Determine the [X, Y] coordinate at the center of the cell enclosing the given text.  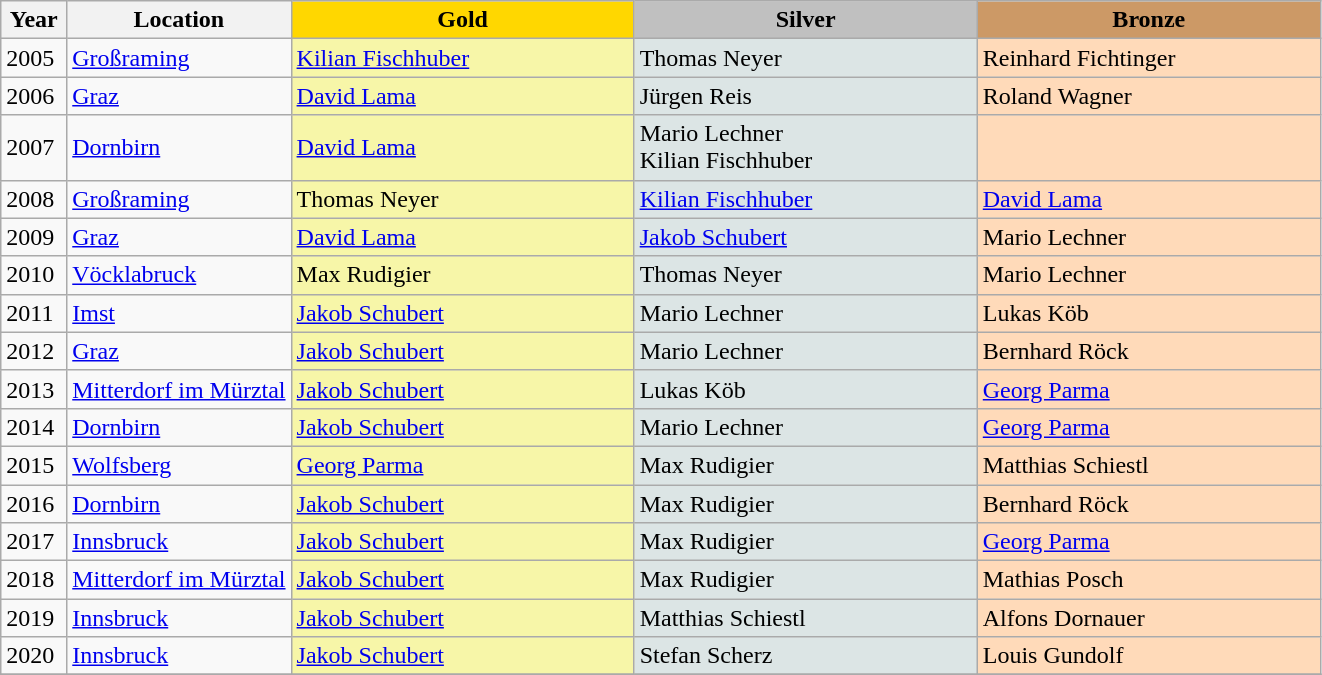
Imst [179, 313]
2017 [34, 542]
2016 [34, 503]
2014 [34, 427]
2008 [34, 199]
2012 [34, 351]
Year [34, 20]
Gold [462, 20]
Roland Wagner [1148, 96]
2009 [34, 237]
2007 [34, 148]
2015 [34, 465]
Stefan Scherz [806, 656]
Vöcklabruck [179, 275]
Wolfsberg [179, 465]
Mathias Posch [1148, 580]
Louis Gundolf [1148, 656]
Bronze [1148, 20]
Alfons Dornauer [1148, 618]
Silver [806, 20]
2020 [34, 656]
2019 [34, 618]
Reinhard Fichtinger [1148, 58]
2006 [34, 96]
2013 [34, 389]
2018 [34, 580]
2011 [34, 313]
2010 [34, 275]
Jürgen Reis [806, 96]
Location [179, 20]
2005 [34, 58]
Mario Lechner Kilian Fischhuber [806, 148]
